Search for the cell housing the specified text and yield its (X, Y) center coordinate. 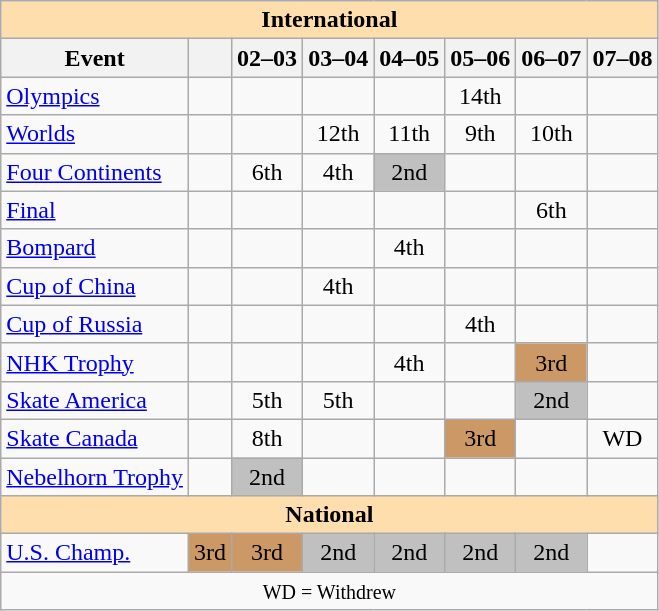
07–08 (622, 58)
Cup of Russia (95, 324)
06–07 (552, 58)
National (330, 515)
05–06 (480, 58)
NHK Trophy (95, 362)
Olympics (95, 96)
U.S. Champ. (95, 553)
Event (95, 58)
8th (268, 438)
Cup of China (95, 286)
Bompard (95, 248)
WD (622, 438)
Final (95, 210)
10th (552, 134)
11th (410, 134)
14th (480, 96)
Worlds (95, 134)
02–03 (268, 58)
03–04 (338, 58)
International (330, 20)
Skate America (95, 400)
04–05 (410, 58)
WD = Withdrew (330, 591)
12th (338, 134)
Nebelhorn Trophy (95, 477)
Four Continents (95, 172)
Skate Canada (95, 438)
9th (480, 134)
